Return the [x, y] coordinate for the center point of the cell that contains the specified text.  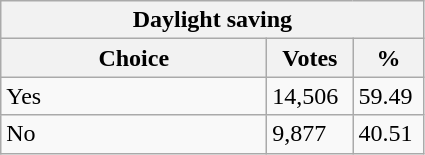
14,506 [310, 96]
59.49 [388, 96]
9,877 [310, 134]
No [134, 134]
Daylight saving [212, 20]
Votes [310, 58]
40.51 [388, 134]
Yes [134, 96]
% [388, 58]
Choice [134, 58]
